Return the (X, Y) coordinate for the center point of the cell that contains the specified text.  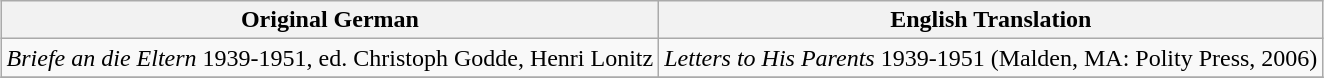
English Translation (991, 20)
Original German (330, 20)
Briefe an die Eltern 1939-1951, ed. Christoph Godde, Henri Lonitz (330, 58)
Letters to His Parents 1939-1951 (Malden, MA: Polity Press, 2006) (991, 58)
